Search for the cell housing the specified text and yield its (X, Y) center coordinate. 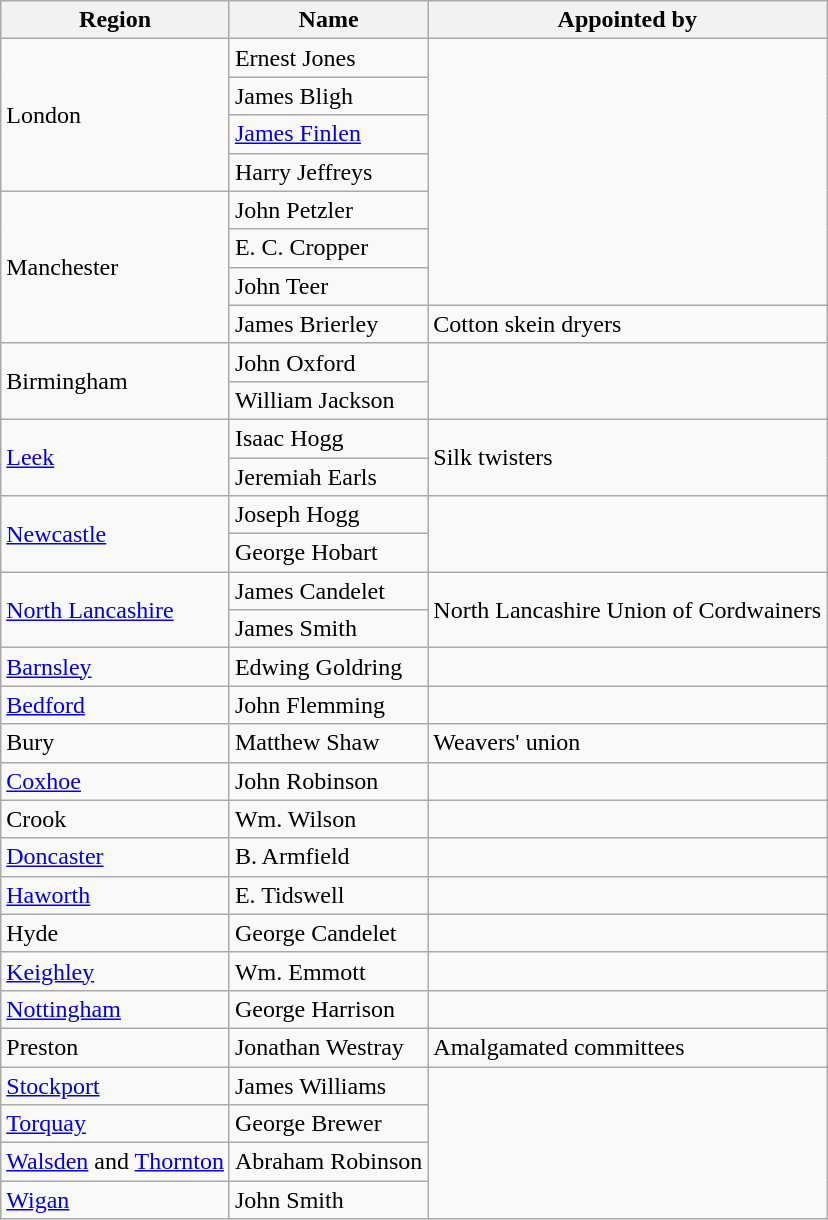
John Teer (328, 286)
Stockport (116, 1085)
James Smith (328, 629)
Joseph Hogg (328, 515)
Doncaster (116, 857)
E. Tidswell (328, 895)
James Bligh (328, 96)
George Hobart (328, 553)
Preston (116, 1047)
Amalgamated committees (628, 1047)
North Lancashire Union of Cordwainers (628, 610)
Walsden and Thornton (116, 1162)
Name (328, 20)
James Candelet (328, 591)
Region (116, 20)
Wigan (116, 1200)
James Brierley (328, 324)
John Oxford (328, 362)
George Harrison (328, 1009)
John Petzler (328, 210)
John Robinson (328, 781)
Ernest Jones (328, 58)
Edwing Goldring (328, 667)
Jonathan Westray (328, 1047)
William Jackson (328, 400)
Wm. Wilson (328, 819)
Wm. Emmott (328, 971)
Matthew Shaw (328, 743)
Jeremiah Earls (328, 477)
Crook (116, 819)
Leek (116, 457)
North Lancashire (116, 610)
George Candelet (328, 933)
E. C. Cropper (328, 248)
James Williams (328, 1085)
Coxhoe (116, 781)
Bury (116, 743)
Silk twisters (628, 457)
Manchester (116, 267)
Birmingham (116, 381)
London (116, 115)
Torquay (116, 1124)
Newcastle (116, 534)
James Finlen (328, 134)
Weavers' union (628, 743)
Bedford (116, 705)
Haworth (116, 895)
Appointed by (628, 20)
Harry Jeffreys (328, 172)
Isaac Hogg (328, 438)
John Smith (328, 1200)
Nottingham (116, 1009)
Hyde (116, 933)
Abraham Robinson (328, 1162)
Keighley (116, 971)
Barnsley (116, 667)
Cotton skein dryers (628, 324)
B. Armfield (328, 857)
John Flemming (328, 705)
George Brewer (328, 1124)
